Output the [X, Y] coordinate of the center of the cell containing the given text.  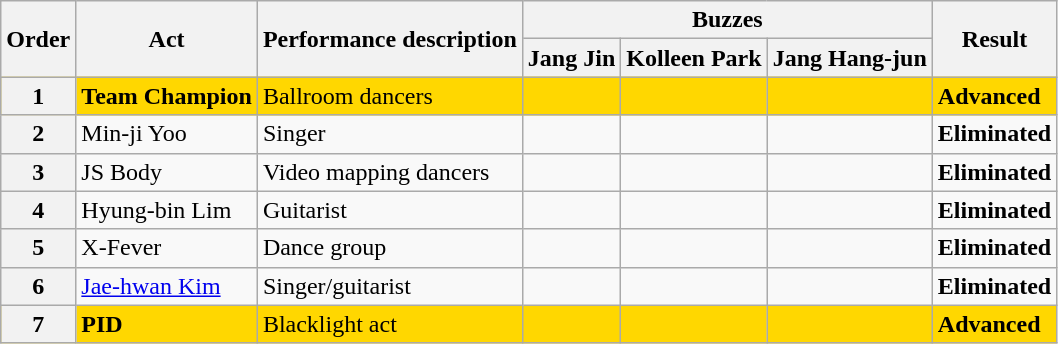
JS Body [167, 172]
Ballroom dancers [390, 96]
Team Champion [167, 96]
Performance description [390, 39]
Result [994, 39]
7 [38, 324]
Act [167, 39]
Kolleen Park [694, 58]
Singer [390, 134]
3 [38, 172]
Guitarist [390, 210]
2 [38, 134]
6 [38, 286]
4 [38, 210]
Buzzes [727, 20]
Jang Jin [571, 58]
Hyung-bin Lim [167, 210]
Video mapping dancers [390, 172]
Singer/guitarist [390, 286]
Min-ji Yoo [167, 134]
PID [167, 324]
1 [38, 96]
Jae-hwan Kim [167, 286]
X-Fever [167, 248]
5 [38, 248]
Order [38, 39]
Blacklight act [390, 324]
Dance group [390, 248]
Jang Hang-jun [850, 58]
